Search for the cell housing the specified text and yield its [X, Y] center coordinate. 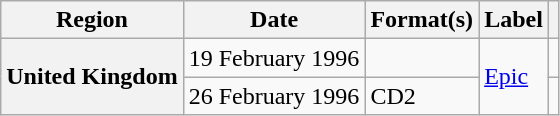
Date [274, 20]
19 February 1996 [274, 58]
Epic [514, 77]
26 February 1996 [274, 96]
Label [514, 20]
Region [92, 20]
CD2 [422, 96]
United Kingdom [92, 77]
Format(s) [422, 20]
